Output the (X, Y) coordinate of the center of the cell containing the given text.  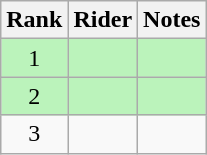
Rank (34, 20)
3 (34, 134)
Notes (172, 20)
1 (34, 58)
2 (34, 96)
Rider (103, 20)
